From the cell containing the given text, extract its center point as (x, y) coordinate. 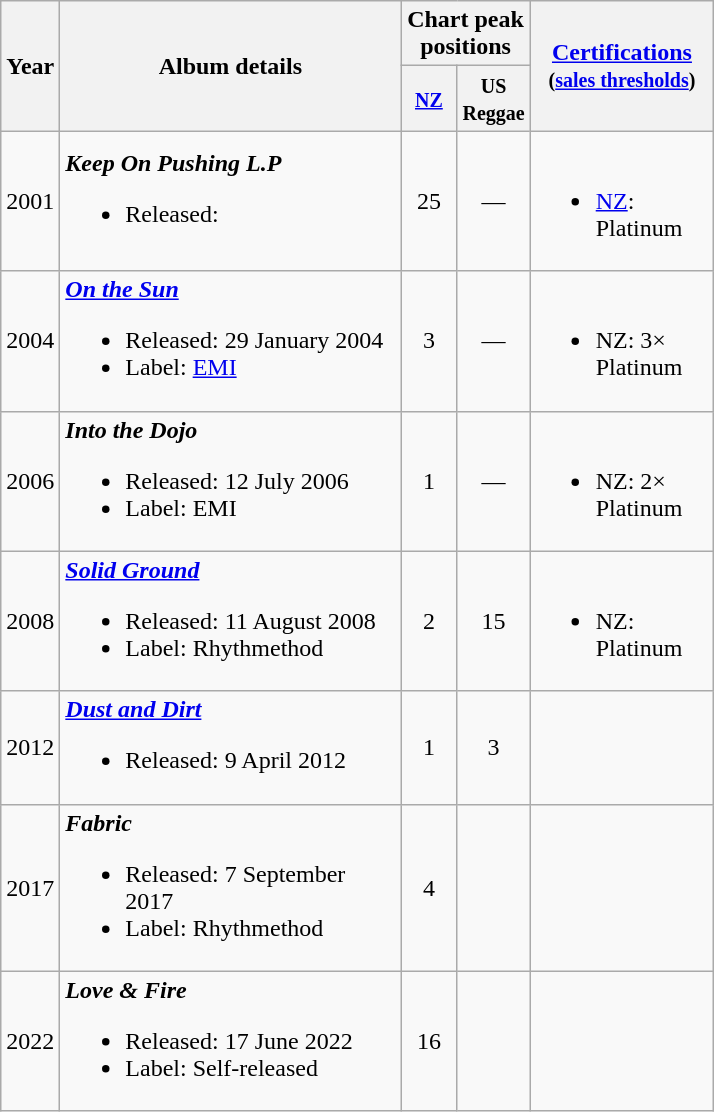
NZ: 2× Platinum (622, 481)
4 (429, 888)
2004 (30, 341)
25 (429, 201)
Keep On Pushing L.PReleased: (230, 201)
Into the DojoReleased: 12 July 2006Label: EMI (230, 481)
FabricReleased: 7 September 2017Label: Rhythmethod (230, 888)
Year (30, 66)
Solid GroundReleased: 11 August 2008Label: Rhythmethod (230, 621)
Dust and DirtReleased: 9 April 2012 (230, 748)
On the SunReleased: 29 January 2004Label: EMI (230, 341)
NZ: 3× Platinum (622, 341)
USReggae (494, 98)
2022 (30, 1041)
Album details (230, 66)
Love & FireReleased: 17 June 2022Label: Self-released (230, 1041)
NZ (429, 98)
2 (429, 621)
2012 (30, 748)
15 (494, 621)
Chart peak positions (466, 34)
2017 (30, 888)
16 (429, 1041)
2008 (30, 621)
Certifications(sales thresholds) (622, 66)
2006 (30, 481)
2001 (30, 201)
